Pinpoint the cell where the given text exists, returning its [x, y] midpoint coordinate. 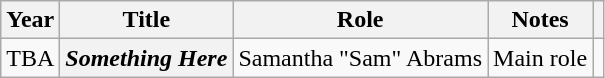
TBA [30, 58]
Title [146, 20]
Main role [540, 58]
Role [360, 20]
Notes [540, 20]
Something Here [146, 58]
Year [30, 20]
Samantha "Sam" Abrams [360, 58]
